Pinpoint the cell where the given text exists, returning its (X, Y) midpoint coordinate. 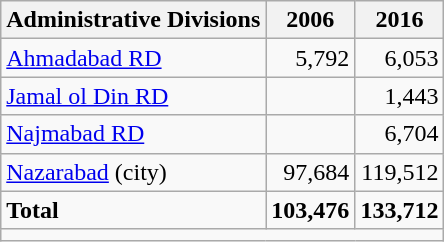
Total (134, 210)
6,053 (400, 58)
119,512 (400, 172)
Ahmadabad RD (134, 58)
103,476 (310, 210)
1,443 (400, 96)
5,792 (310, 58)
Nazarabad (city) (134, 172)
2016 (400, 20)
133,712 (400, 210)
97,684 (310, 172)
Administrative Divisions (134, 20)
2006 (310, 20)
6,704 (400, 134)
Jamal ol Din RD (134, 96)
Najmabad RD (134, 134)
